Detect which cell encompasses the target text, then output its (X, Y) center coordinate. 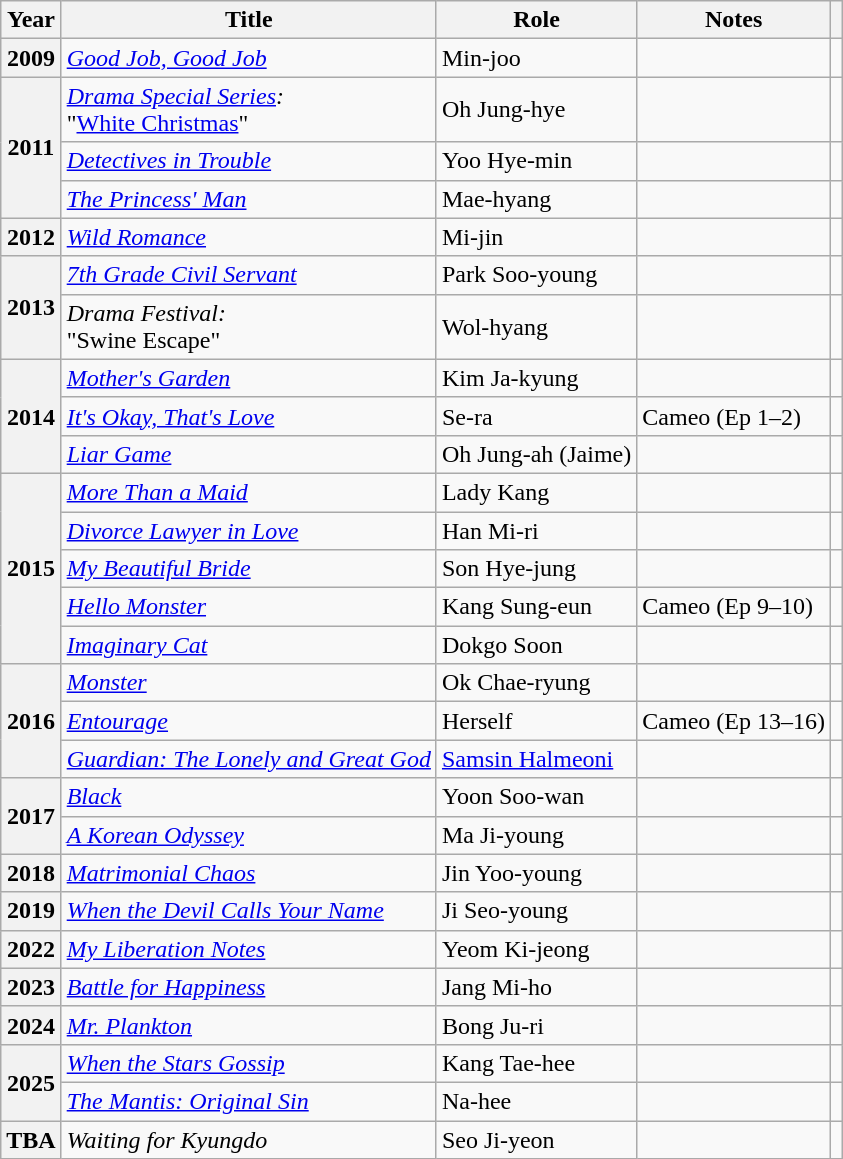
My Beautiful Bride (248, 569)
2011 (31, 148)
Wol-hyang (536, 326)
2022 (31, 949)
Good Job, Good Job (248, 58)
Samsin Halmeoni (536, 759)
Jang Mi-ho (536, 987)
Mi-jin (536, 237)
Seo Ji-yeon (536, 1139)
Oh Jung-hye (536, 110)
Oh Jung-ah (Jaime) (536, 454)
Ji Seo-young (536, 911)
Monster (248, 683)
Dokgo Soon (536, 645)
Herself (536, 721)
Hello Monster (248, 607)
Son Hye-jung (536, 569)
When the Stars Gossip (248, 1063)
Entourage (248, 721)
Ma Ji-young (536, 835)
My Liberation Notes (248, 949)
Han Mi-ri (536, 531)
Role (536, 20)
Battle for Happiness (248, 987)
Se-ra (536, 416)
2019 (31, 911)
The Princess' Man (248, 199)
2016 (31, 721)
Cameo (Ep 1–2) (734, 416)
Guardian: The Lonely and Great God (248, 759)
More Than a Maid (248, 492)
Wild Romance (248, 237)
Detectives in Trouble (248, 161)
Year (31, 20)
Yoon Soo-wan (536, 797)
Na-hee (536, 1101)
Divorce Lawyer in Love (248, 531)
The Mantis: Original Sin (248, 1101)
Drama Festival:"Swine Escape" (248, 326)
Park Soo-young (536, 275)
2012 (31, 237)
7th Grade Civil Servant (248, 275)
2015 (31, 568)
Notes (734, 20)
Yoo Hye-min (536, 161)
Bong Ju-ri (536, 1025)
2024 (31, 1025)
When the Devil Calls Your Name (248, 911)
2018 (31, 873)
Min-joo (536, 58)
Matrimonial Chaos (248, 873)
Title (248, 20)
Waiting for Kyungdo (248, 1139)
Imaginary Cat (248, 645)
2023 (31, 987)
Cameo (Ep 13–16) (734, 721)
A Korean Odyssey (248, 835)
TBA (31, 1139)
Kang Sung-eun (536, 607)
It's Okay, That's Love (248, 416)
Jin Yoo-young (536, 873)
2013 (31, 308)
2025 (31, 1082)
Kim Ja-kyung (536, 378)
Mae-hyang (536, 199)
Yeom Ki-jeong (536, 949)
Cameo (Ep 9–10) (734, 607)
Black (248, 797)
Liar Game (248, 454)
2017 (31, 816)
2014 (31, 416)
Mother's Garden (248, 378)
Drama Special Series:"White Christmas" (248, 110)
Ok Chae-ryung (536, 683)
Mr. Plankton (248, 1025)
Lady Kang (536, 492)
Kang Tae-hee (536, 1063)
2009 (31, 58)
